Identify which cell holds the provided text, then report its [X, Y] central coordinate. 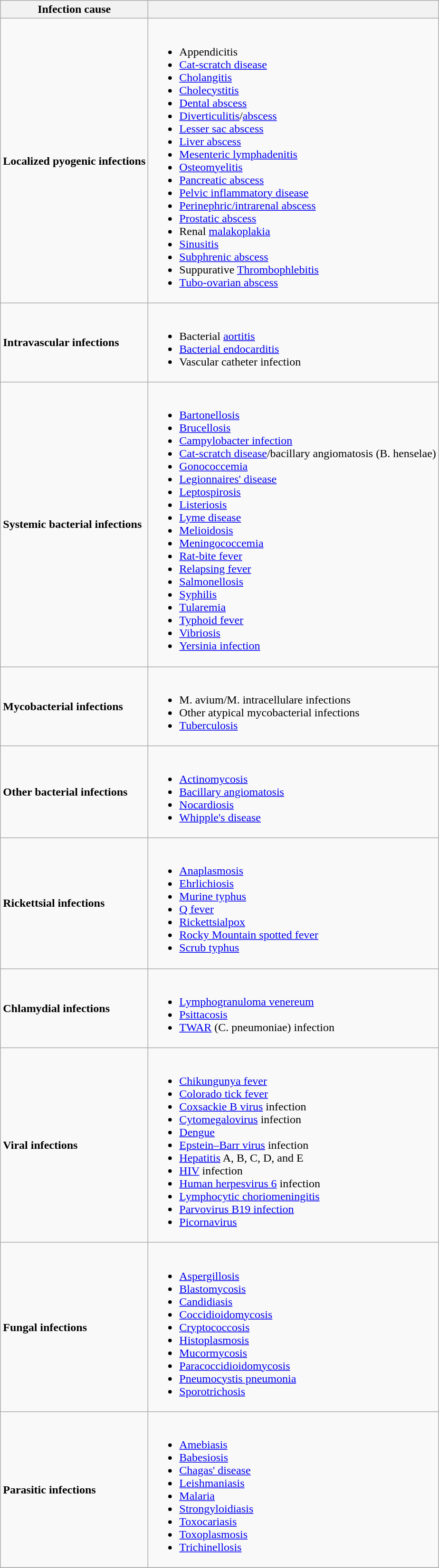
Infection cause [74, 9]
AnaplasmosisEhrlichiosisMurine typhusQ feverRickettsialpoxRocky Mountain spotted feverScrub typhus [294, 903]
Other bacterial infections [74, 792]
Viral infections [74, 1145]
Chlamydial infections [74, 1008]
Mycobacterial infections [74, 706]
ActinomycosisBacillary angiomatosisNocardiosisWhipple's disease [294, 792]
Localized pyogenic infections [74, 160]
AmebiasisBabesiosisChagas' diseaseLeishmaniasisMalariaStrongyloidiasisToxocariasisToxoplasmosisTrichinellosis [294, 1490]
Parasitic infections [74, 1490]
Lymphogranuloma venereumPsittacosisTWAR (C. pneumoniae) infection [294, 1008]
Bacterial aortitisBacterial endocarditisVascular catheter infection [294, 343]
Fungal infections [74, 1327]
Systemic bacterial infections [74, 524]
Intravascular infections [74, 343]
Rickettsial infections [74, 903]
M. avium/M. intracellulare infectionsOther atypical mycobacterial infectionsTuberculosis [294, 706]
